Find where the given text appears and provide that cell's center as [X, Y] coordinate. 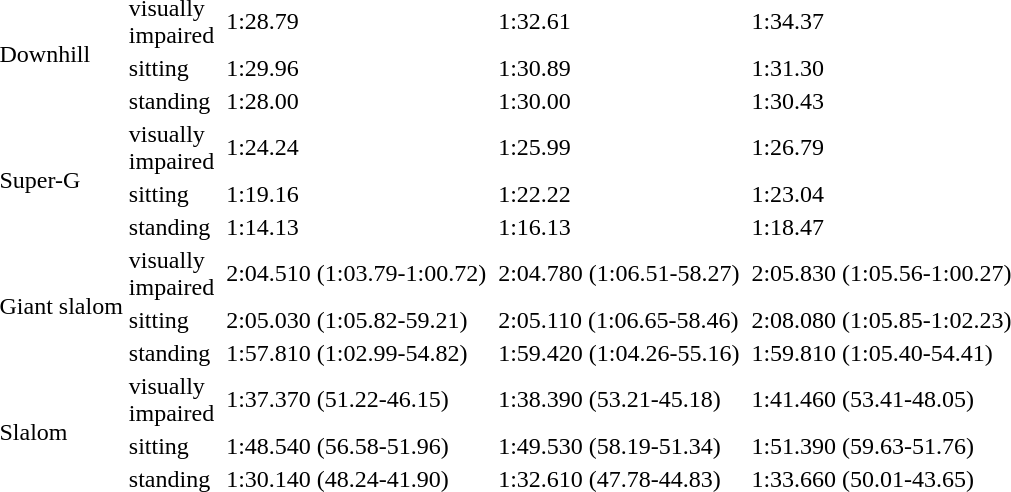
1:37.370 (51.22-46.15) [356, 400]
1:19.16 [356, 194]
1:48.540 (56.58-51.96) [356, 446]
2:04.780 (1:06.51-58.27) [619, 274]
1:30.00 [619, 101]
1:25.99 [619, 148]
1:14.13 [356, 227]
1:22.22 [619, 194]
1:59.420 (1:04.26-55.16) [619, 353]
1:24.24 [356, 148]
1:28.00 [356, 101]
1:49.530 (58.19-51.34) [619, 446]
1:16.13 [619, 227]
2:05.110 (1:06.65-58.46) [619, 320]
1:29.96 [356, 68]
1:57.810 (1:02.99-54.82) [356, 353]
2:05.030 (1:05.82-59.21) [356, 320]
1:38.390 (53.21-45.18) [619, 400]
2:04.510 (1:03.79-1:00.72) [356, 274]
1:30.89 [619, 68]
